Return the (x, y) coordinate for the center point of the cell that contains the specified text.  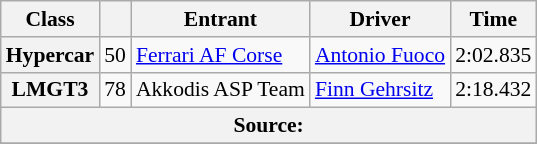
Driver (380, 19)
50 (115, 55)
78 (115, 90)
Hypercar (50, 55)
Antonio Fuoco (380, 55)
Time (493, 19)
Akkodis ASP Team (220, 90)
Finn Gehrsitz (380, 90)
LMGT3 (50, 90)
2:02.835 (493, 55)
Class (50, 19)
Source: (269, 126)
2:18.432 (493, 90)
Entrant (220, 19)
Ferrari AF Corse (220, 55)
